Search for the cell housing the specified text and yield its (X, Y) center coordinate. 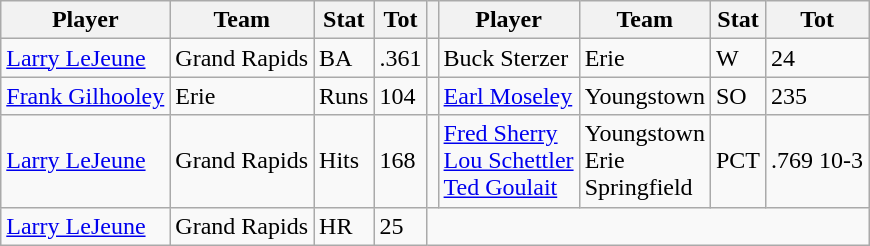
W (738, 58)
Fred SherryLou SchettlerTed Goulait (508, 161)
PCT (738, 161)
Youngstown (644, 96)
Hits (344, 161)
Frank Gilhooley (86, 96)
.769 10-3 (818, 161)
YoungstownErieSpringfield (644, 161)
104 (400, 96)
Earl Moseley (508, 96)
168 (400, 161)
.361 (400, 58)
Runs (344, 96)
24 (818, 58)
HR (344, 226)
235 (818, 96)
Buck Sterzer (508, 58)
BA (344, 58)
SO (738, 96)
25 (400, 226)
